Pinpoint the cell where the given text exists, returning its (X, Y) midpoint coordinate. 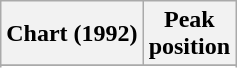
Peakposition (189, 34)
Chart (1992) (72, 34)
